Identify which cell holds the provided text, then report its (X, Y) central coordinate. 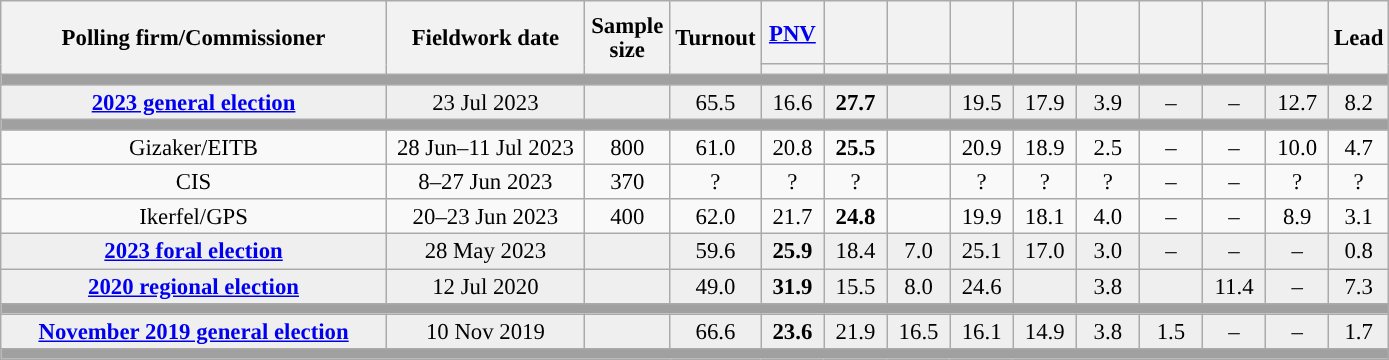
25.5 (856, 148)
24.6 (982, 286)
65.5 (716, 102)
61.0 (716, 148)
Ikerfel/GPS (194, 218)
27.7 (856, 102)
25.9 (792, 252)
66.6 (716, 332)
3.1 (1359, 218)
19.9 (982, 218)
3.0 (1108, 252)
Sample size (627, 38)
20.8 (792, 148)
24.8 (856, 218)
12.7 (1298, 102)
62.0 (716, 218)
8.9 (1298, 218)
10.0 (1298, 148)
31.9 (792, 286)
2023 general election (194, 102)
16.5 (918, 332)
8.0 (918, 286)
CIS (194, 182)
8.2 (1359, 102)
25.1 (982, 252)
49.0 (716, 286)
20.9 (982, 148)
November 2019 general election (194, 332)
Gizaker/EITB (194, 148)
21.7 (792, 218)
10 Nov 2019 (485, 332)
19.5 (982, 102)
59.6 (716, 252)
370 (627, 182)
20–23 Jun 2023 (485, 218)
2.5 (1108, 148)
4.0 (1108, 218)
12 Jul 2020 (485, 286)
PNV (792, 32)
14.9 (1044, 332)
28 May 2023 (485, 252)
17.9 (1044, 102)
18.1 (1044, 218)
23 Jul 2023 (485, 102)
1.5 (1170, 332)
23.6 (792, 332)
16.1 (982, 332)
28 Jun–11 Jul 2023 (485, 148)
Turnout (716, 38)
800 (627, 148)
11.4 (1234, 286)
17.0 (1044, 252)
400 (627, 218)
7.0 (918, 252)
3.9 (1108, 102)
15.5 (856, 286)
4.7 (1359, 148)
Polling firm/Commissioner (194, 38)
16.6 (792, 102)
0.8 (1359, 252)
7.3 (1359, 286)
18.4 (856, 252)
Lead (1359, 38)
2023 foral election (194, 252)
21.9 (856, 332)
8–27 Jun 2023 (485, 182)
18.9 (1044, 148)
2020 regional election (194, 286)
Fieldwork date (485, 38)
1.7 (1359, 332)
